Search for the cell housing the specified text and yield its (X, Y) center coordinate. 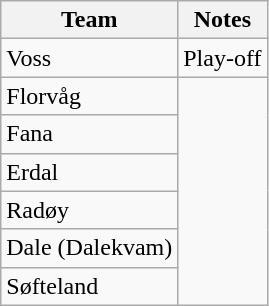
Florvåg (90, 96)
Fana (90, 134)
Dale (Dalekvam) (90, 248)
Radøy (90, 210)
Erdal (90, 172)
Voss (90, 58)
Play-off (222, 58)
Søfteland (90, 286)
Notes (222, 20)
Team (90, 20)
